Detect which cell encompasses the target text, then output its [x, y] center coordinate. 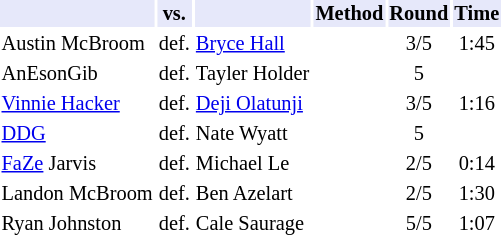
Deji Olatunji [252, 104]
FaZe Jarvis [77, 164]
Method [350, 14]
AnEsonGib [77, 74]
Tayler Holder [252, 74]
DDG [77, 134]
0:14 [477, 164]
Ben Azelart [252, 194]
Time [477, 14]
Landon McBroom [77, 194]
1:16 [477, 104]
Bryce Hall [252, 44]
Michael Le [252, 164]
Austin McBroom [77, 44]
Nate Wyatt [252, 134]
Vinnie Hacker [77, 104]
1:30 [477, 194]
1:45 [477, 44]
Round [419, 14]
vs. [174, 14]
